Return [X, Y] of the center of cell containing provided text 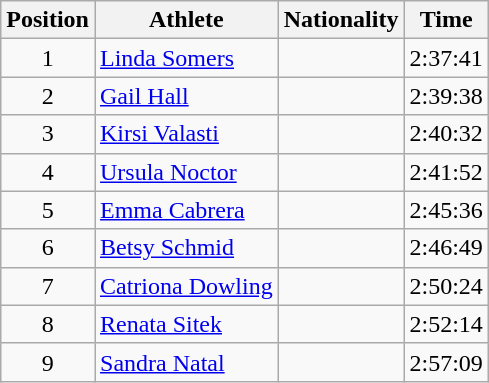
2:39:38 [446, 96]
Linda Somers [186, 58]
Renata Sitek [186, 324]
2:45:36 [446, 210]
Time [446, 20]
4 [48, 172]
2 [48, 96]
6 [48, 248]
9 [48, 362]
2:40:32 [446, 134]
2:41:52 [446, 172]
1 [48, 58]
2:52:14 [446, 324]
2:37:41 [446, 58]
Emma Cabrera [186, 210]
Ursula Noctor [186, 172]
8 [48, 324]
2:57:09 [446, 362]
Position [48, 20]
Athlete [186, 20]
5 [48, 210]
7 [48, 286]
3 [48, 134]
Nationality [341, 20]
Gail Hall [186, 96]
2:46:49 [446, 248]
Catriona Dowling [186, 286]
Sandra Natal [186, 362]
Betsy Schmid [186, 248]
2:50:24 [446, 286]
Kirsi Valasti [186, 134]
